Provide the [x, y] coordinate of the cell's center where the given text is located.  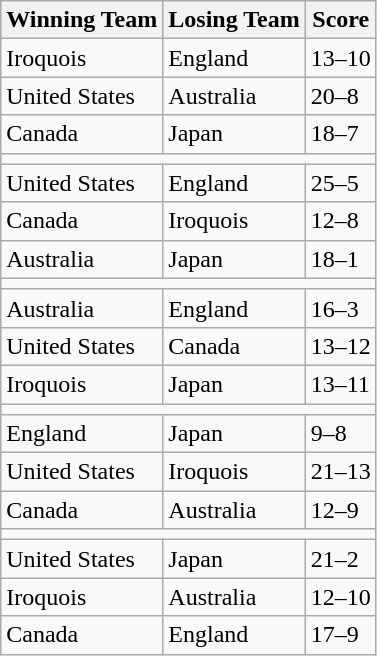
13–11 [340, 384]
12–10 [340, 597]
20–8 [340, 96]
25–5 [340, 183]
Losing Team [234, 20]
12–9 [340, 510]
13–10 [340, 58]
21–2 [340, 559]
12–8 [340, 221]
9–8 [340, 434]
17–9 [340, 635]
Score [340, 20]
Winning Team [82, 20]
18–7 [340, 134]
16–3 [340, 308]
21–13 [340, 472]
18–1 [340, 259]
13–12 [340, 346]
